Determine the [X, Y] coordinate at the center of the cell enclosing the given text.  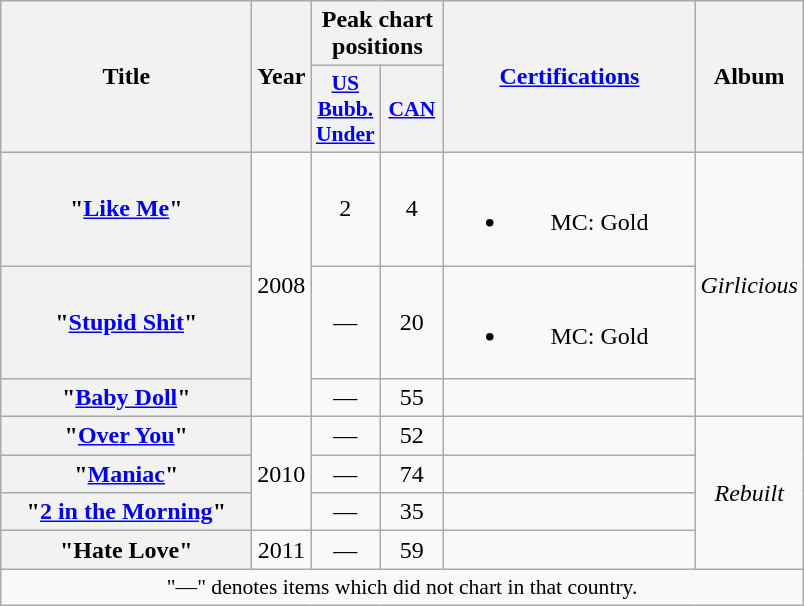
4 [412, 208]
Title [126, 77]
"Baby Doll" [126, 398]
"2 in the Morning" [126, 512]
55 [412, 398]
Album [749, 77]
US Bubb. Under [346, 110]
2 [346, 208]
"Hate Love" [126, 550]
"Over You" [126, 436]
CAN [412, 110]
20 [412, 322]
74 [412, 474]
"—" denotes items which did not chart in that country. [402, 587]
"Maniac" [126, 474]
Year [282, 77]
Rebuilt [749, 493]
52 [412, 436]
2010 [282, 474]
Peak chart positions [378, 34]
35 [412, 512]
"Stupid Shit" [126, 322]
"Like Me" [126, 208]
Girlicious [749, 284]
2011 [282, 550]
Certifications [570, 77]
59 [412, 550]
2008 [282, 284]
